Scan for the cell matching the given text and deliver its (x, y) coordinate at center. 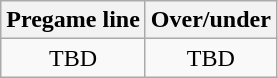
Pregame line (74, 20)
Over/under (210, 20)
